Scan for the cell matching the given text and deliver its [x, y] coordinate at center. 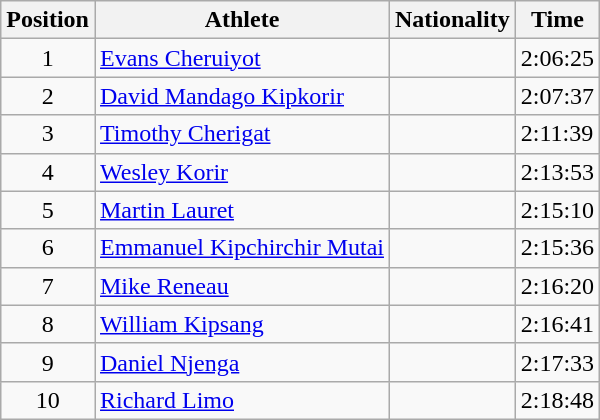
Mike Reneau [242, 286]
Evans Cheruiyot [242, 58]
Position [48, 20]
Timothy Cherigat [242, 134]
5 [48, 210]
2:15:36 [557, 248]
2:16:41 [557, 324]
9 [48, 362]
2:15:10 [557, 210]
Richard Limo [242, 400]
3 [48, 134]
Wesley Korir [242, 172]
2:07:37 [557, 96]
2:13:53 [557, 172]
2:17:33 [557, 362]
2:11:39 [557, 134]
David Mandago Kipkorir [242, 96]
2:16:20 [557, 286]
Martin Lauret [242, 210]
William Kipsang [242, 324]
6 [48, 248]
Time [557, 20]
1 [48, 58]
Nationality [452, 20]
10 [48, 400]
2:18:48 [557, 400]
4 [48, 172]
8 [48, 324]
Daniel Njenga [242, 362]
Emmanuel Kipchirchir Mutai [242, 248]
2:06:25 [557, 58]
2 [48, 96]
Athlete [242, 20]
7 [48, 286]
